Scan for the cell matching the given text and deliver its (X, Y) coordinate at center. 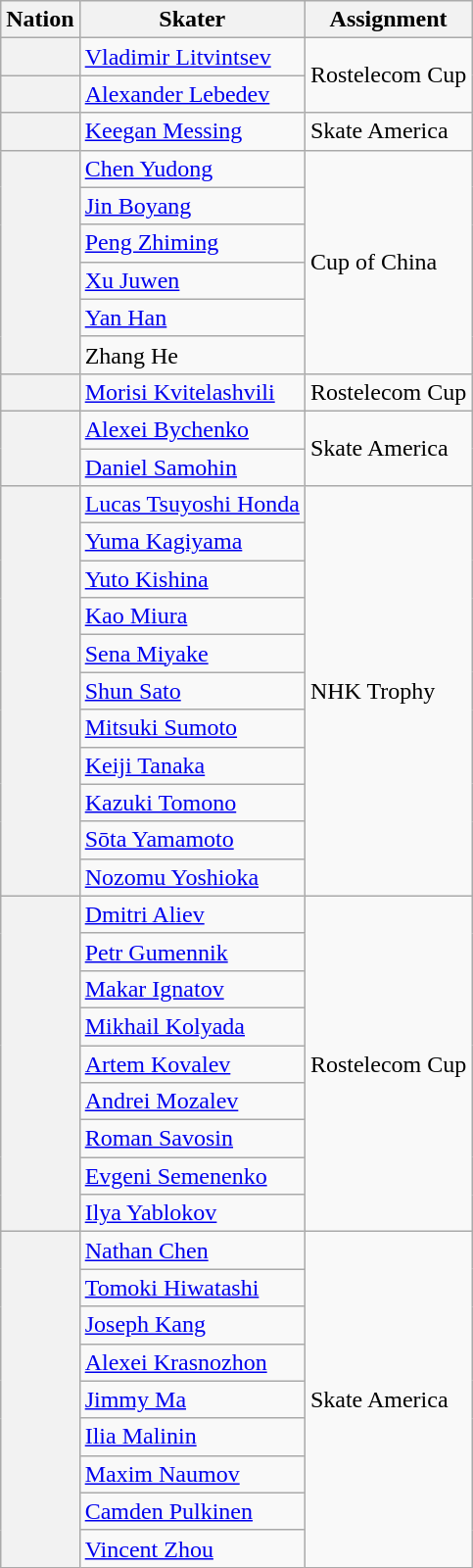
Yuto Kishina (192, 579)
Camden Pulkinen (192, 1511)
Makar Ignatov (192, 989)
Shun Sato (192, 691)
Chen Yudong (192, 169)
Nozomu Yoshioka (192, 877)
Kazuki Tomono (192, 803)
Mikhail Kolyada (192, 1026)
Joseph Kang (192, 1325)
Peng Zhiming (192, 243)
Jin Boyang (192, 206)
Tomoki Hiwatashi (192, 1288)
Nation (40, 20)
Vladimir Litvintsev (192, 57)
Vincent Zhou (192, 1548)
Evgeni Semenenko (192, 1176)
Cup of China (388, 262)
Sena Miyake (192, 654)
Yuma Kagiyama (192, 542)
Alexander Lebedev (192, 94)
Andrei Mozalev (192, 1102)
Skater (192, 20)
Lucas Tsuyoshi Honda (192, 505)
Jimmy Ma (192, 1399)
Xu Juwen (192, 280)
NHK Trophy (388, 692)
Ilya Yablokov (192, 1213)
Roman Savosin (192, 1139)
Mitsuki Sumoto (192, 728)
Sōta Yamamoto (192, 840)
Daniel Samohin (192, 467)
Petr Gumennik (192, 952)
Artem Kovalev (192, 1063)
Kao Miura (192, 616)
Dmitri Aliev (192, 914)
Keegan Messing (192, 131)
Nathan Chen (192, 1250)
Yan Han (192, 318)
Alexei Bychenko (192, 429)
Morisi Kvitelashvili (192, 392)
Alexei Krasnozhon (192, 1362)
Ilia Malinin (192, 1437)
Assignment (388, 20)
Maxim Naumov (192, 1474)
Zhang He (192, 355)
Keiji Tanaka (192, 765)
